Scan for the cell matching the given text and deliver its (x, y) coordinate at center. 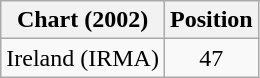
47 (211, 58)
Chart (2002) (83, 20)
Position (211, 20)
Ireland (IRMA) (83, 58)
